Find where the given text appears and provide that cell's center as [x, y] coordinate. 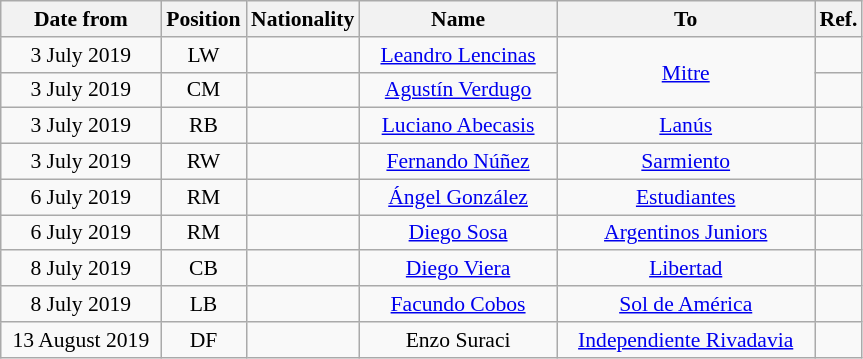
Fernando Núñez [458, 162]
Agustín Verdugo [458, 90]
RW [204, 162]
DF [204, 340]
Ángel González [458, 197]
Facundo Cobos [458, 304]
Sol de América [686, 304]
Enzo Suraci [458, 340]
LW [204, 55]
Ref. [839, 19]
Name [458, 19]
Argentinos Juniors [686, 233]
CB [204, 269]
Date from [81, 19]
13 August 2019 [81, 340]
Estudiantes [686, 197]
Mitre [686, 72]
RB [204, 126]
Leandro Lencinas [458, 55]
Lanús [686, 126]
Nationality [302, 19]
CM [204, 90]
Position [204, 19]
Luciano Abecasis [458, 126]
Libertad [686, 269]
Independiente Rivadavia [686, 340]
To [686, 19]
Diego Viera [458, 269]
Sarmiento [686, 162]
LB [204, 304]
Diego Sosa [458, 233]
